Provide the [x, y] coordinate of the cell's center where the given text is located.  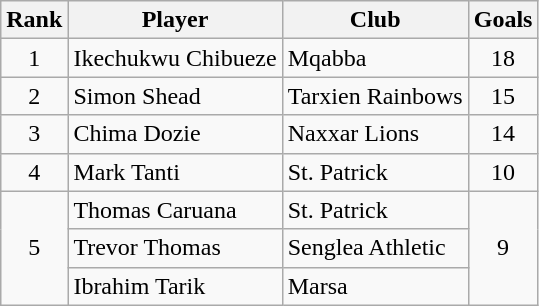
2 [34, 96]
Goals [503, 20]
Chima Dozie [175, 134]
14 [503, 134]
Marsa [375, 286]
Simon Shead [175, 96]
Ibrahim Tarik [175, 286]
Trevor Thomas [175, 248]
Mqabba [375, 58]
4 [34, 172]
10 [503, 172]
1 [34, 58]
Mark Tanti [175, 172]
9 [503, 248]
Naxxar Lions [375, 134]
15 [503, 96]
Thomas Caruana [175, 210]
Club [375, 20]
5 [34, 248]
Tarxien Rainbows [375, 96]
Rank [34, 20]
Ikechukwu Chibueze [175, 58]
Player [175, 20]
Senglea Athletic [375, 248]
18 [503, 58]
3 [34, 134]
